Return (x, y) of the center of cell containing provided text 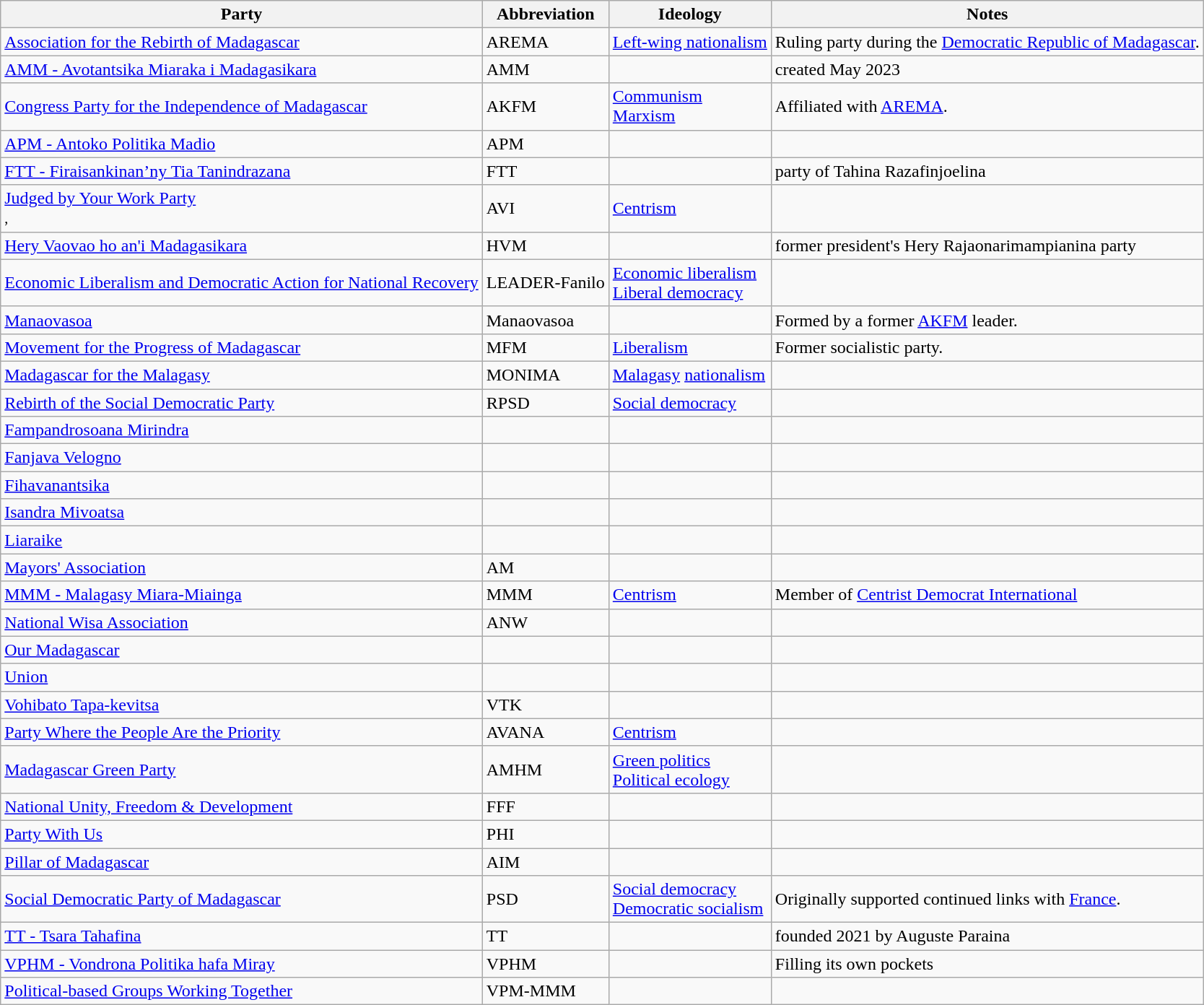
Abbreviation (546, 14)
Affiliated with AREMA. (987, 107)
TT - Tsara Tahafina (242, 936)
AVI (546, 208)
party of Tahina Razafinjoelina (987, 171)
TT (546, 936)
VPM-MMM (546, 991)
Vohibato Tapa-kevitsa (242, 705)
Hery Vaovao ho an'i Madagasikara (242, 245)
Political-based Groups Working Together (242, 991)
AKFM (546, 107)
founded 2021 by Auguste Paraina (987, 936)
AM (546, 567)
Congress Party for the Independence of Madagascar (242, 107)
Fihavanantsika (242, 485)
MFM (546, 347)
Formed by a former AKFM leader. (987, 320)
ANW (546, 622)
FTT - Firaisankinan’ny Tia Tanindrazana (242, 171)
AVANA (546, 732)
Isandra Mivoatsa (242, 513)
VPHM (546, 964)
Madagascar for the Malagasy (242, 375)
National Unity, Freedom & Development (242, 806)
Social democracyDemocratic socialism (690, 900)
RPSD (546, 402)
HVM (546, 245)
former president's Hery Rajaonarimampianina party (987, 245)
AREMA (546, 42)
Madagascar Green Party (242, 770)
Party With Us (242, 834)
FFF (546, 806)
AIM (546, 861)
Liaraike (242, 540)
Left-wing nationalism (690, 42)
Movement for the Progress of Madagascar (242, 347)
Union (242, 677)
MMM - Malagasy Miara-Miainga (242, 595)
FTT (546, 171)
CommunismMarxism (690, 107)
Former socialistic party. (987, 347)
LEADER-Fanilo (546, 283)
Malagasy nationalism (690, 375)
MMM (546, 595)
Liberalism (690, 347)
Originally supported continued links with France. (987, 900)
APM (546, 144)
Ruling party during the Democratic Republic of Madagascar. (987, 42)
Rebirth of the Social Democratic Party (242, 402)
created May 2023 (987, 69)
Our Madagascar (242, 650)
Member of Centrist Democrat International (987, 595)
Pillar of Madagascar (242, 861)
AMM (546, 69)
Party (242, 14)
National Wisa Association (242, 622)
Filling its own pockets (987, 964)
APM - Antoko Politika Madio (242, 144)
AMM - Avotantsika Miaraka i Madagasikara (242, 69)
AMHM (546, 770)
Fampandrosoana Mirindra (242, 430)
Social Democratic Party of Madagascar (242, 900)
VTK (546, 705)
Party Where the People Are the Priority (242, 732)
Social democracy (690, 402)
PSD (546, 900)
Judged by Your Work Party, (242, 208)
Fanjava Velogno (242, 458)
Economic liberalismLiberal democracy (690, 283)
Notes (987, 14)
Green politicsPolitical ecology (690, 770)
Economic Liberalism and Democratic Action for National Recovery (242, 283)
VPHM - Vondrona Politika hafa Miray (242, 964)
PHI (546, 834)
Ideology (690, 14)
MONIMA (546, 375)
Mayors' Association (242, 567)
Association for the Rebirth of Madagascar (242, 42)
